Extract the (x, y) coordinate from the center of the cell holding the provided text.  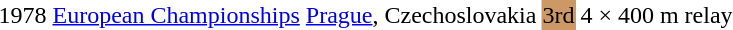
Prague, Czechoslovakia (421, 15)
3rd (558, 15)
European Championships (176, 15)
